Scan for the cell matching the given text and deliver its (X, Y) coordinate at center. 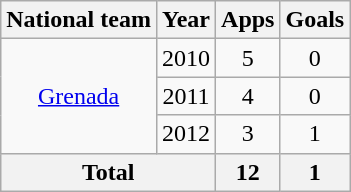
2012 (186, 134)
National team (79, 20)
2010 (186, 58)
Goals (315, 20)
Year (186, 20)
3 (248, 134)
Total (108, 172)
5 (248, 58)
4 (248, 96)
12 (248, 172)
Grenada (79, 96)
Apps (248, 20)
2011 (186, 96)
